Return the [x, y] coordinate for the center point of the cell that contains the specified text.  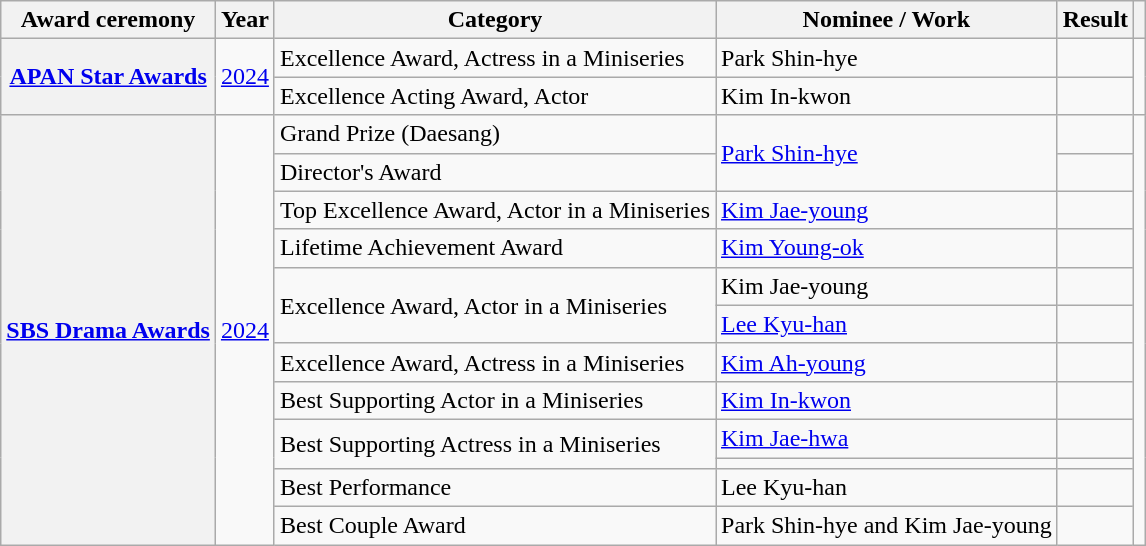
Grand Prize (Daesang) [494, 134]
Kim Jae-hwa [887, 438]
Best Supporting Actor in a Miniseries [494, 400]
SBS Drama Awards [108, 330]
Category [494, 20]
Park Shin-hye and Kim Jae-young [887, 526]
Director's Award [494, 172]
Best Performance [494, 488]
Best Supporting Actress in a Miniseries [494, 444]
Result [1095, 20]
Best Couple Award [494, 526]
Nominee / Work [887, 20]
APAN Star Awards [108, 77]
Year [244, 20]
Kim Ah-young [887, 362]
Excellence Acting Award, Actor [494, 96]
Top Excellence Award, Actor in a Miniseries [494, 210]
Award ceremony [108, 20]
Kim Young-ok [887, 248]
Lifetime Achievement Award [494, 248]
Excellence Award, Actor in a Miniseries [494, 305]
